Detect which cell encompasses the target text, then output its [X, Y] center coordinate. 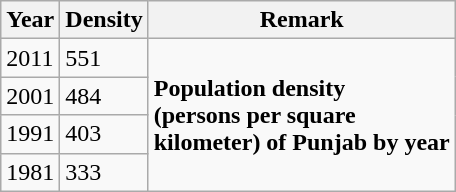
2001 [30, 96]
2011 [30, 58]
1981 [30, 172]
403 [104, 134]
551 [104, 58]
Remark [302, 20]
Density [104, 20]
Population density(persons per squarekilometer) of Punjab by year [302, 115]
Year [30, 20]
1991 [30, 134]
333 [104, 172]
484 [104, 96]
